Pinpoint the cell where the given text exists, returning its [X, Y] midpoint coordinate. 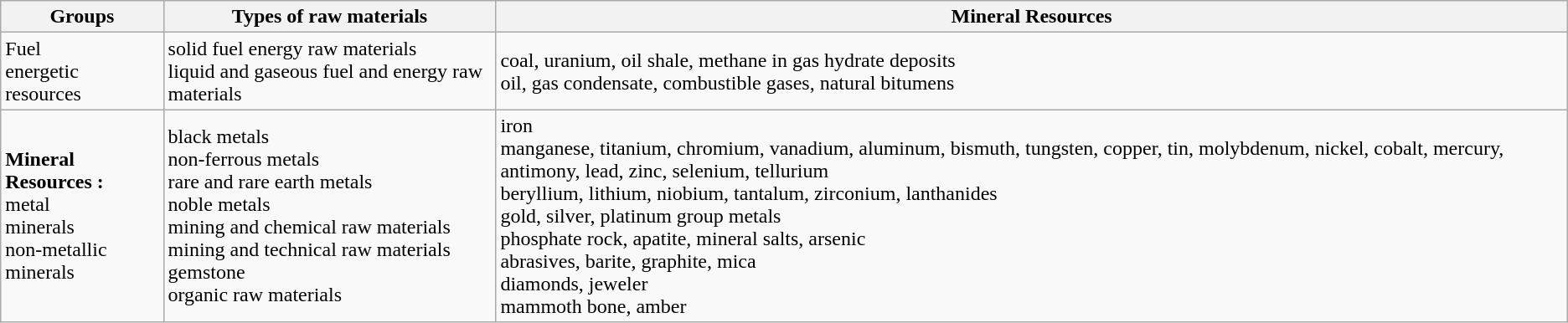
Mineral Resources [1032, 17]
Fuelenergeticresources [82, 71]
solid fuel energy raw materialsliquid and gaseous fuel and energy raw materials [330, 71]
coal, uranium, oil shale, methane in gas hydrate depositsoil, gas condensate, combustible gases, natural bitumens [1032, 71]
Groups [82, 17]
Types of raw materials [330, 17]
Mineral Resources :metalmineralsnon-metallicminerals [82, 216]
